Locate the cell with the specified text and output its [X, Y] center coordinate. 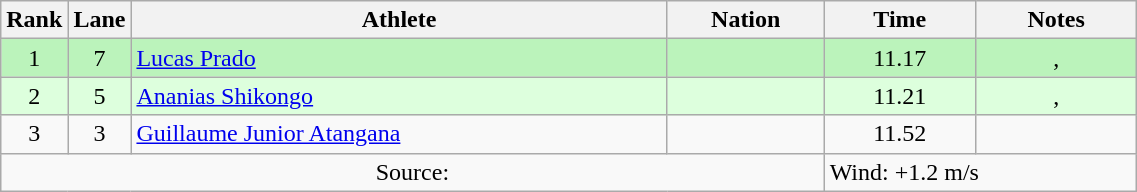
Lane [100, 20]
Rank [34, 20]
Ananias Shikongo [399, 96]
Athlete [399, 20]
Time [900, 20]
Guillaume Junior Atangana [399, 134]
11.21 [900, 96]
Lucas Prado [399, 58]
7 [100, 58]
Source: [412, 172]
11.17 [900, 58]
2 [34, 96]
1 [34, 58]
Nation [746, 20]
5 [100, 96]
11.52 [900, 134]
Notes [1056, 20]
Wind: +1.2 m/s [980, 172]
